Determine the [x, y] coordinate at the center of the cell enclosing the given text.  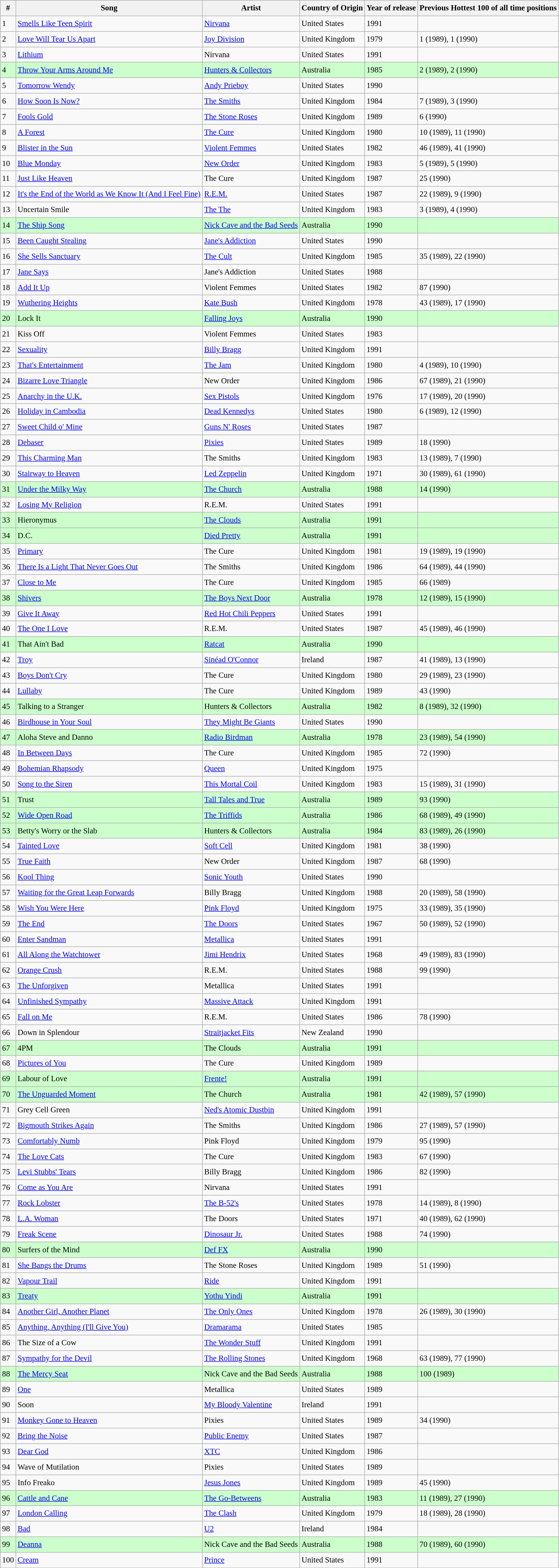
80 [8, 1250]
Wish You Were Here [109, 909]
55 [8, 861]
12 (1989), 15 (1990) [488, 598]
70 (1989), 60 (1990) [488, 1545]
13 (1989), 7 (1990) [488, 458]
68 (1989), 49 (1990) [488, 815]
41 (1989), 13 (1990) [488, 660]
Troy [109, 660]
Betty's Worry or the Slab [109, 831]
81 [8, 1265]
5 [8, 86]
3 [8, 55]
Bad [109, 1529]
2 (1989), 2 (1990) [488, 70]
99 (1990) [488, 970]
20 (1989), 58 (1990) [488, 893]
86 [8, 1343]
It's the End of the World as We Know It (And I Feel Fine) [109, 194]
Blister in the Sun [109, 148]
Song [109, 8]
17 (1989), 20 (1990) [488, 396]
The Boys Next Door [251, 598]
26 [8, 412]
Massive Attack [251, 1001]
21 [8, 334]
15 [8, 241]
Ned's Atomic Dustbin [251, 1110]
16 [8, 256]
35 [8, 552]
37 [8, 582]
Under the Milky Way [109, 489]
Jesus Jones [251, 1482]
56 [8, 877]
Tainted Love [109, 846]
91 [8, 1421]
6 (1989), 12 (1990) [488, 412]
77 [8, 1203]
79 [8, 1234]
The Triffids [251, 815]
Freak Scene [109, 1234]
46 [8, 722]
Straitjacket Fits [251, 1033]
Throw Your Arms Around Me [109, 70]
Guns N' Roses [251, 427]
38 (1990) [488, 846]
Deanna [109, 1545]
Uncertain Smile [109, 210]
She Bangs the Drums [109, 1265]
46 (1989), 41 (1990) [488, 148]
Song to the Siren [109, 784]
53 [8, 831]
87 (1990) [488, 288]
59 [8, 924]
Treaty [109, 1296]
They Might Be Giants [251, 722]
Cattle and Cane [109, 1498]
Prince [251, 1560]
61 [8, 955]
36 [8, 567]
30 (1989), 61 (1990) [488, 474]
The Love Cats [109, 1157]
Frente! [251, 1079]
62 [8, 970]
Losing My Religion [109, 505]
Holiday in Cambodia [109, 412]
20 [8, 319]
13 [8, 210]
33 (1989), 35 (1990) [488, 909]
Public Enemy [251, 1436]
50 [8, 784]
18 (1989), 28 (1990) [488, 1514]
True Faith [109, 861]
11 (1989), 27 (1990) [488, 1498]
14 (1989), 8 (1990) [488, 1203]
8 (1989), 32 (1990) [488, 706]
51 (1990) [488, 1265]
17 [8, 272]
74 (1990) [488, 1234]
Close to Me [109, 582]
Kool Thing [109, 877]
The Mercy Seat [109, 1374]
49 [8, 769]
6 [8, 101]
Sinéad O'Connor [251, 660]
This Charming Man [109, 458]
L.A. Woman [109, 1218]
57 [8, 893]
58 [8, 909]
14 (1990) [488, 489]
The Rolling Stones [251, 1358]
22 [8, 349]
83 (1989), 26 (1990) [488, 831]
Sweet Child o' Mine [109, 427]
42 [8, 660]
82 (1990) [488, 1172]
Tall Tales and True [251, 800]
100 (1989) [488, 1374]
Sonic Youth [251, 877]
95 (1990) [488, 1141]
Just Like Heaven [109, 179]
The Go-Betweens [251, 1498]
63 [8, 986]
Labour of Love [109, 1079]
The B-52's [251, 1203]
94 [8, 1467]
7 [8, 116]
Andy Prieboy [251, 86]
48 [8, 753]
66 (1989) [488, 582]
31 [8, 489]
Cream [109, 1560]
D.C. [109, 536]
1967 [392, 924]
The Only Ones [251, 1312]
Down in Splendour [109, 1033]
100 [8, 1560]
24 [8, 380]
Dear God [109, 1451]
Lock It [109, 319]
Monkey Gone to Heaven [109, 1421]
Enter Sandman [109, 939]
Comfortably Numb [109, 1141]
Waiting for the Great Leap Forwards [109, 893]
97 [8, 1514]
Bigmouth Strikes Again [109, 1125]
29 (1989), 23 (1990) [488, 676]
84 [8, 1312]
93 (1990) [488, 800]
11 [8, 179]
28 [8, 443]
40 [8, 629]
4 (1989), 10 (1990) [488, 365]
# [8, 8]
Queen [251, 769]
Debaser [109, 443]
Jimi Hendrix [251, 955]
Falling Joys [251, 319]
Surfers of the Mind [109, 1250]
64 [8, 1001]
67 (1990) [488, 1157]
Previous Hottest 100 of all time positions [488, 8]
87 [8, 1358]
35 (1989), 22 (1990) [488, 256]
4 [8, 70]
Aloha Steve and Danno [109, 737]
Add It Up [109, 288]
19 [8, 303]
Country of Origin [332, 8]
Year of release [392, 8]
Wave of Mutilation [109, 1467]
Give It Away [109, 613]
The Wonder Stuff [251, 1343]
72 [8, 1125]
Rock Lobster [109, 1203]
Yothu Yindi [251, 1296]
New Zealand [332, 1033]
43 [8, 676]
Levi Stubbs' Tears [109, 1172]
Jane Says [109, 272]
The Jam [251, 365]
18 (1990) [488, 443]
The The [251, 210]
92 [8, 1436]
39 [8, 613]
Orange Crush [109, 970]
U2 [251, 1529]
Been Caught Stealing [109, 241]
All Along the Watchtower [109, 955]
Joy Division [251, 40]
The Clash [251, 1514]
93 [8, 1451]
Sex Pistols [251, 396]
Bizarre Love Triangle [109, 380]
88 [8, 1374]
23 (1989), 54 (1990) [488, 737]
99 [8, 1545]
1 (1989), 1 (1990) [488, 40]
Anything, Anything (I'll Give You) [109, 1327]
43 (1989), 17 (1990) [488, 303]
45 (1990) [488, 1482]
2 [8, 40]
34 [8, 536]
27 [8, 427]
82 [8, 1281]
70 [8, 1094]
Another Girl, Another Planet [109, 1312]
26 (1989), 30 (1990) [488, 1312]
29 [8, 458]
Unfinished Sympathy [109, 1001]
One [109, 1390]
5 (1989), 5 (1990) [488, 164]
Hieronymus [109, 520]
64 (1989), 44 (1990) [488, 567]
85 [8, 1327]
45 [8, 706]
41 [8, 645]
Soon [109, 1405]
6 (1990) [488, 116]
Tomorrow Wendy [109, 86]
74 [8, 1157]
That's Entertainment [109, 365]
Fall on Me [109, 1017]
67 [8, 1048]
38 [8, 598]
32 [8, 505]
95 [8, 1482]
4PM [109, 1048]
76 [8, 1188]
67 (1989), 21 (1990) [488, 380]
Come as You Are [109, 1188]
78 [8, 1218]
50 (1989), 52 (1990) [488, 924]
Wuthering Heights [109, 303]
There Is a Light That Never Goes Out [109, 567]
London Calling [109, 1514]
The Ship Song [109, 225]
Info Freako [109, 1482]
10 (1989), 11 (1990) [488, 132]
Lithium [109, 55]
51 [8, 800]
The End [109, 924]
9 [8, 148]
Pictures of You [109, 1064]
Stairway to Heaven [109, 474]
Def FX [251, 1250]
83 [8, 1296]
18 [8, 288]
25 [8, 396]
68 [8, 1064]
78 (1990) [488, 1017]
Smells Like Teen Spirit [109, 24]
71 [8, 1110]
14 [8, 225]
40 (1989), 62 (1990) [488, 1218]
1976 [392, 396]
Primary [109, 552]
49 (1989), 83 (1990) [488, 955]
15 (1989), 31 (1990) [488, 784]
19 (1989), 19 (1990) [488, 552]
How Soon Is Now? [109, 101]
Kate Bush [251, 303]
52 [8, 815]
3 (1989), 4 (1990) [488, 210]
72 (1990) [488, 753]
Grey Cell Green [109, 1110]
Dramarama [251, 1327]
Fools Gold [109, 116]
That Ain't Bad [109, 645]
10 [8, 164]
A Forest [109, 132]
Ratcat [251, 645]
60 [8, 939]
My Bloody Valentine [251, 1405]
25 (1990) [488, 179]
Talking to a Stranger [109, 706]
Blue Monday [109, 164]
Dead Kennedys [251, 412]
The Unguarded Moment [109, 1094]
42 (1989), 57 (1990) [488, 1094]
69 [8, 1079]
Artist [251, 8]
Vapour Trail [109, 1281]
65 [8, 1017]
Died Pretty [251, 536]
The Unforgiven [109, 986]
Bring the Noise [109, 1436]
Soft Cell [251, 846]
Red Hot Chili Peppers [251, 613]
Dinosaur Jr. [251, 1234]
54 [8, 846]
In Between Days [109, 753]
Birdhouse in Your Soul [109, 722]
Kiss Off [109, 334]
The Cult [251, 256]
Sexuality [109, 349]
Anarchy in the U.K. [109, 396]
43 (1990) [488, 691]
Bohemian Rhapsody [109, 769]
Wide Open Road [109, 815]
98 [8, 1529]
Trust [109, 800]
34 (1990) [488, 1421]
Sympathy for the Devil [109, 1358]
The One I Love [109, 629]
XTC [251, 1451]
27 (1989), 57 (1990) [488, 1125]
Radio Birdman [251, 737]
The Size of a Cow [109, 1343]
Love Will Tear Us Apart [109, 40]
This Mortal Coil [251, 784]
30 [8, 474]
73 [8, 1141]
8 [8, 132]
Shivers [109, 598]
12 [8, 194]
63 (1989), 77 (1990) [488, 1358]
33 [8, 520]
75 [8, 1172]
22 (1989), 9 (1990) [488, 194]
96 [8, 1498]
Lullaby [109, 691]
1 [8, 24]
She Sells Sanctuary [109, 256]
Ride [251, 1281]
44 [8, 691]
23 [8, 365]
Boys Don't Cry [109, 676]
90 [8, 1405]
Led Zeppelin [251, 474]
7 (1989), 3 (1990) [488, 101]
45 (1989), 46 (1990) [488, 629]
66 [8, 1033]
68 (1990) [488, 861]
47 [8, 737]
89 [8, 1390]
